Provide the (x, y) coordinate of the cell's center where the given text is located.  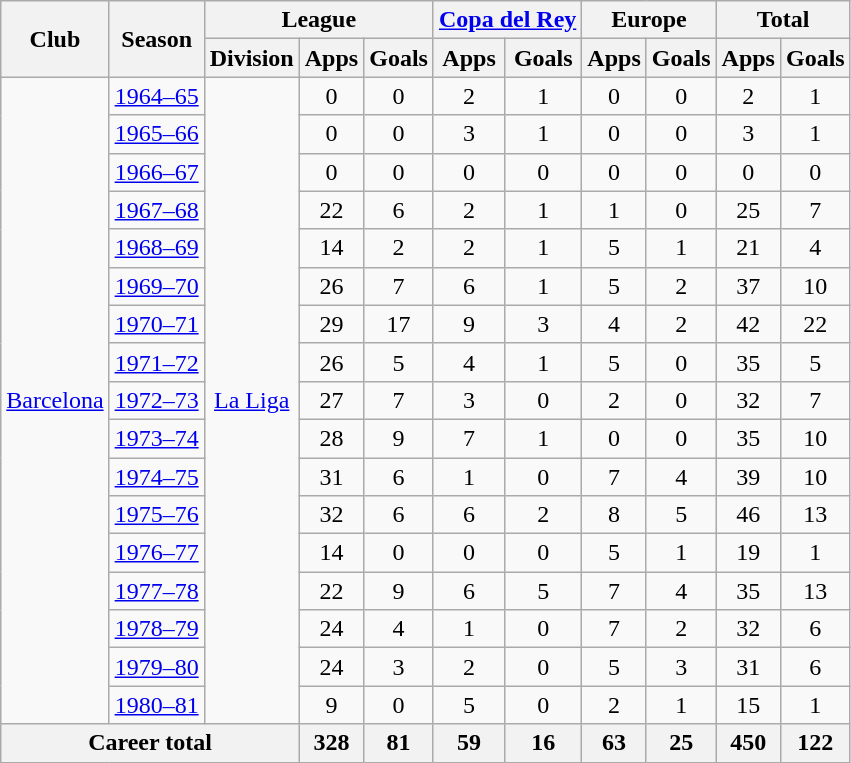
1965–66 (156, 134)
League (318, 20)
27 (331, 400)
1974–75 (156, 477)
Europe (649, 20)
1980–81 (156, 705)
328 (331, 743)
1979–80 (156, 667)
16 (544, 743)
Barcelona (55, 400)
1970–71 (156, 324)
81 (399, 743)
15 (748, 705)
1973–74 (156, 438)
39 (748, 477)
1977–78 (156, 591)
59 (468, 743)
1972–73 (156, 400)
28 (331, 438)
Copa del Rey (507, 20)
1978–79 (156, 629)
63 (614, 743)
21 (748, 248)
1976–77 (156, 553)
17 (399, 324)
La Liga (252, 400)
1971–72 (156, 362)
37 (748, 286)
1975–76 (156, 515)
Total (783, 20)
46 (748, 515)
Club (55, 39)
1968–69 (156, 248)
8 (614, 515)
1966–67 (156, 172)
Division (252, 58)
29 (331, 324)
Career total (150, 743)
19 (748, 553)
122 (815, 743)
1964–65 (156, 96)
1967–68 (156, 210)
42 (748, 324)
Season (156, 39)
450 (748, 743)
1969–70 (156, 286)
